For the text-containing cell, return its midpoint in (x, y) coordinate format. 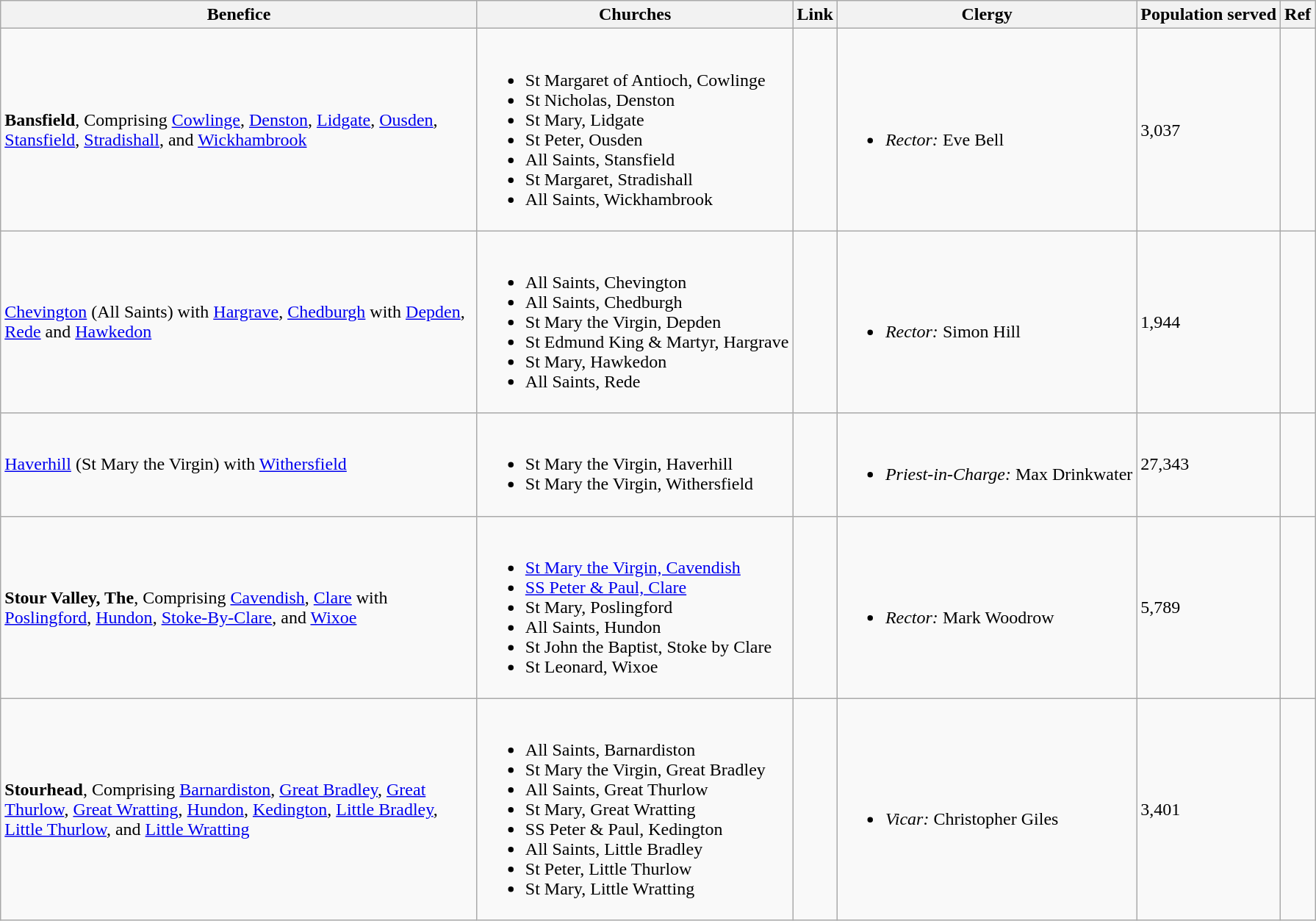
Rector: Eve Bell (986, 129)
Rector: Simon Hill (986, 322)
Haverhill (St Mary the Virgin) with Withersfield (240, 465)
Bansfield, Comprising Cowlinge, Denston, Lidgate, Ousden, Stansfield, Stradishall, and Wickhambrook (240, 129)
5,789 (1209, 607)
Link (815, 15)
Churches (635, 15)
Population served (1209, 15)
All Saints, ChevingtonAll Saints, ChedburghSt Mary the Virgin, DepdenSt Edmund King & Martyr, HargraveSt Mary, HawkedonAll Saints, Rede (635, 322)
Benefice (240, 15)
Priest-in-Charge: Max Drinkwater (986, 465)
1,944 (1209, 322)
Clergy (986, 15)
27,343 (1209, 465)
Chevington (All Saints) with Hargrave, Chedburgh with Depden, Rede and Hawkedon (240, 322)
Ref (1298, 15)
St Mary the Virgin, HaverhillSt Mary the Virgin, Withersfield (635, 465)
St Mary the Virgin, CavendishSS Peter & Paul, ClareSt Mary, PoslingfordAll Saints, HundonSt John the Baptist, Stoke by ClareSt Leonard, Wixoe (635, 607)
Rector: Mark Woodrow (986, 607)
Stour Valley, The, Comprising Cavendish, Clare with Poslingford, Hundon, Stoke-By-Clare, and Wixoe (240, 607)
Vicar: Christopher Giles (986, 809)
3,401 (1209, 809)
3,037 (1209, 129)
